Search for the cell housing the specified text and yield its (x, y) center coordinate. 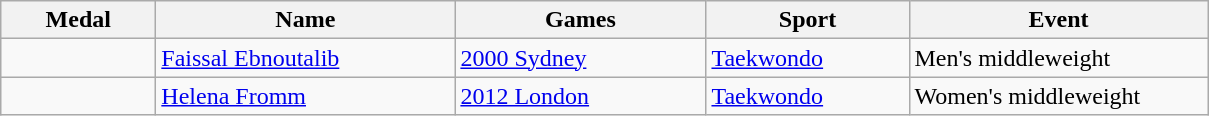
Medal (78, 20)
Men's middleweight (1058, 58)
2000 Sydney (580, 58)
Sport (808, 20)
Faissal Ebnoutalib (306, 58)
Games (580, 20)
Event (1058, 20)
2012 London (580, 96)
Women's middleweight (1058, 96)
Name (306, 20)
Helena Fromm (306, 96)
